Provide the (X, Y) coordinate of the cell's center where the given text is located.  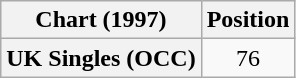
UK Singles (OCC) (101, 58)
Position (248, 20)
Chart (1997) (101, 20)
76 (248, 58)
